Return the (X, Y) coordinate for the center point of the cell that contains the specified text.  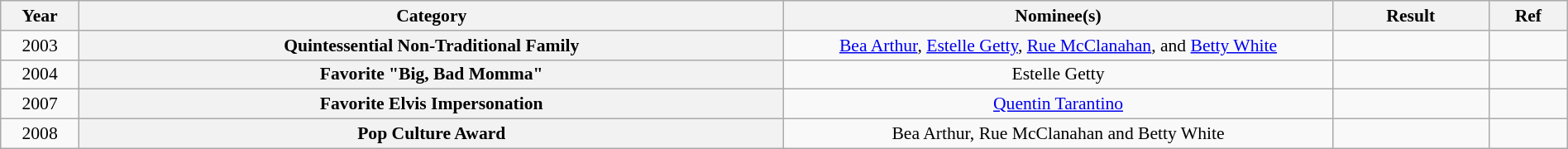
Bea Arthur, Rue McClanahan and Betty White (1059, 134)
Favorite "Big, Bad Momma" (432, 74)
Year (40, 16)
Pop Culture Award (432, 134)
Category (432, 16)
2003 (40, 46)
Quentin Tarantino (1059, 104)
Favorite Elvis Impersonation (432, 104)
2007 (40, 104)
Quintessential Non-Traditional Family (432, 46)
Nominee(s) (1059, 16)
Estelle Getty (1059, 74)
2008 (40, 134)
Result (1411, 16)
2004 (40, 74)
Bea Arthur, Estelle Getty, Rue McClanahan, and Betty White (1059, 46)
Ref (1528, 16)
